Scan for the cell matching the given text and deliver its (X, Y) coordinate at center. 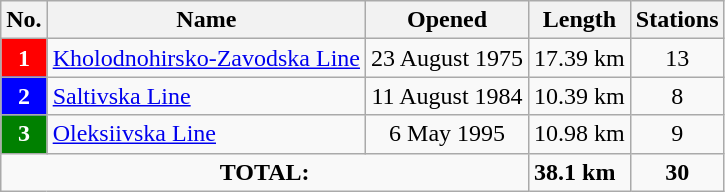
Length (580, 20)
30 (677, 172)
23 August 1975 (448, 58)
Oleksiivska Line (206, 134)
TOTAL: (265, 172)
Saltivska Line (206, 96)
10.39 km (580, 96)
Name (206, 20)
No. (24, 20)
6 May 1995 (448, 134)
3 (24, 134)
Stations (677, 20)
9 (677, 134)
8 (677, 96)
11 August 1984 (448, 96)
13 (677, 58)
Kholodnohirsko-Zavodska Line (206, 58)
10.98 km (580, 134)
Opened (448, 20)
17.39 km (580, 58)
38.1 km (580, 172)
2 (24, 96)
1 (24, 58)
